Determine the [x, y] coordinate at the center of the cell enclosing the given text.  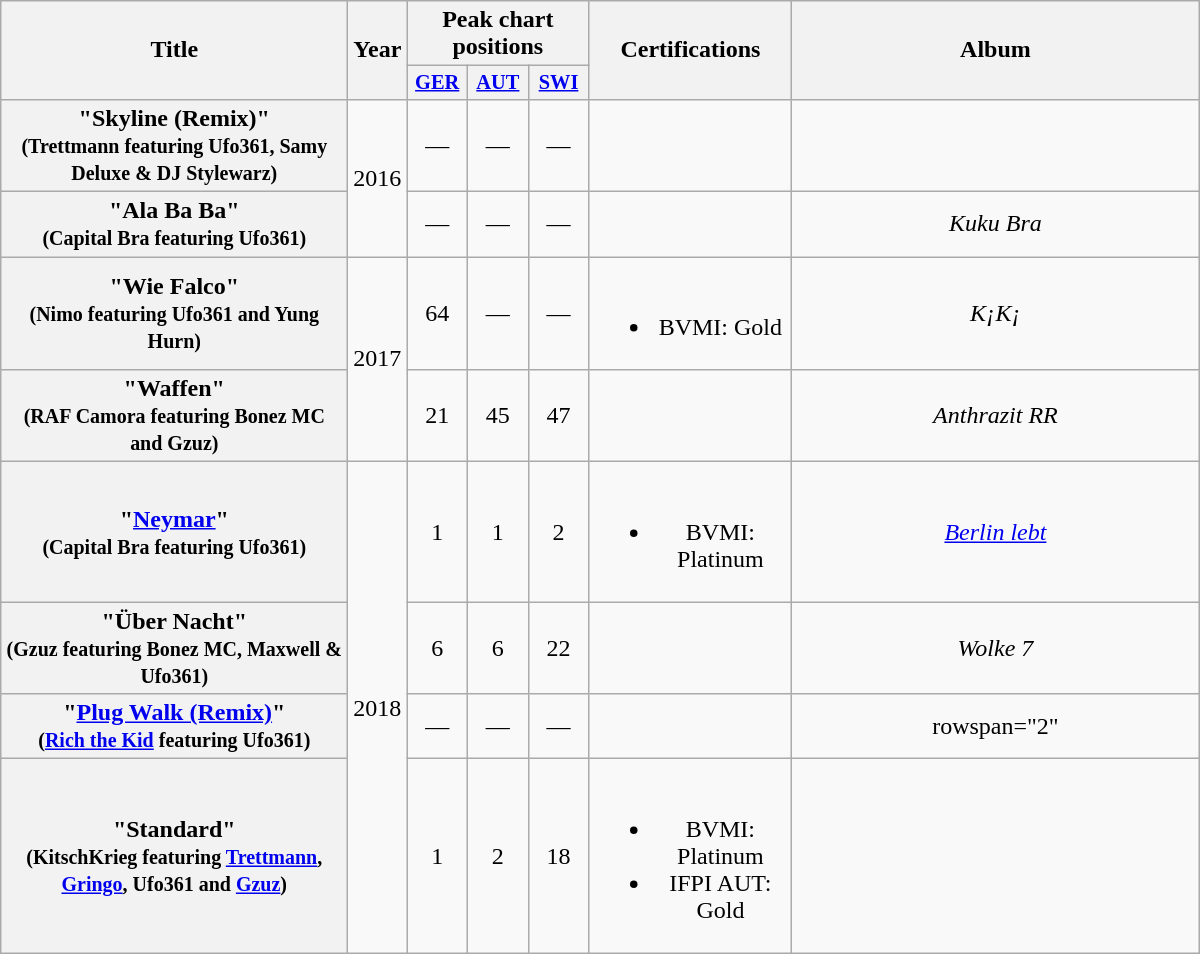
"Plug Walk (Remix)"(Rich the Kid featuring Ufo361) [174, 726]
BVMI: Platinum [690, 532]
Certifications [690, 50]
21 [438, 416]
45 [498, 416]
BVMI: Gold [690, 314]
"Skyline (Remix)"(Trettmann featuring Ufo361, Samy Deluxe & DJ Stylewarz) [174, 145]
Year [378, 50]
47 [558, 416]
"Wie Falco"(Nimo featuring Ufo361 and Yung Hurn) [174, 314]
2016 [378, 178]
Album [996, 50]
K¡K¡ [996, 314]
rowspan="2" [996, 726]
22 [558, 648]
Peak chart positions [498, 34]
64 [438, 314]
AUT [498, 83]
Kuku Bra [996, 224]
Berlin lebt [996, 532]
"Über Nacht"(Gzuz featuring Bonez MC, Maxwell & Ufo361) [174, 648]
"Neymar"(Capital Bra featuring Ufo361) [174, 532]
Wolke 7 [996, 648]
GER [438, 83]
"Waffen"(RAF Camora featuring Bonez MC and Gzuz) [174, 416]
"Ala Ba Ba"(Capital Bra featuring Ufo361) [174, 224]
2017 [378, 360]
SWI [558, 83]
BVMI: PlatinumIFPI AUT: Gold [690, 856]
"Standard"(KitschKrieg featuring Trettmann, Gringo, Ufo361 and Gzuz) [174, 856]
18 [558, 856]
Title [174, 50]
Anthrazit RR [996, 416]
2018 [378, 708]
